Pinpoint the cell where the given text exists, returning its (X, Y) midpoint coordinate. 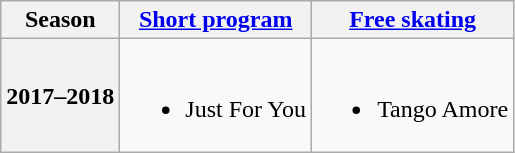
Just For You (216, 96)
2017–2018 (60, 96)
Tango Amore (413, 96)
Short program (216, 20)
Season (60, 20)
Free skating (413, 20)
